Find where the given text appears and provide that cell's center as (X, Y) coordinate. 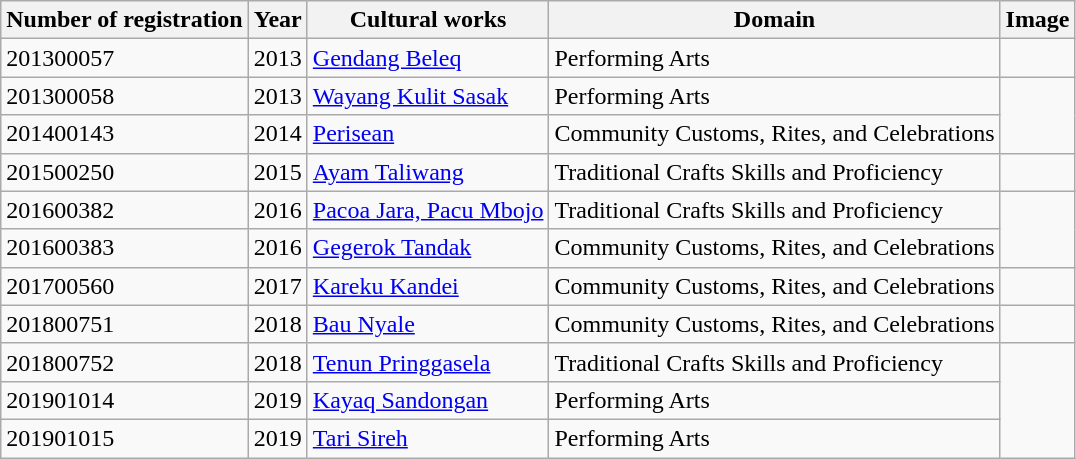
201700560 (124, 286)
Tenun Pringgasela (428, 362)
201500250 (124, 172)
201300058 (124, 96)
Bau Nyale (428, 324)
201300057 (124, 58)
201600382 (124, 210)
Pacoa Jara, Pacu Mbojo (428, 210)
201800752 (124, 362)
Gendang Beleq (428, 58)
201600383 (124, 248)
2014 (278, 134)
Domain (774, 20)
Image (1038, 20)
Cultural works (428, 20)
Ayam Taliwang (428, 172)
Wayang Kulit Sasak (428, 96)
201800751 (124, 324)
Kayaq Sandongan (428, 400)
Year (278, 20)
2015 (278, 172)
Perisean (428, 134)
201400143 (124, 134)
2017 (278, 286)
Tari Sireh (428, 438)
Gegerok Tandak (428, 248)
201901015 (124, 438)
Kareku Kandei (428, 286)
Number of registration (124, 20)
201901014 (124, 400)
